Determine the (x, y) coordinate at the center of the cell enclosing the given text.  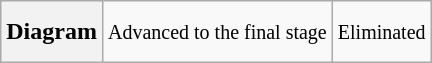
Eliminated (382, 32)
Diagram (52, 32)
Advanced to the final stage (217, 32)
